Find where the given text appears and provide that cell's center as [X, Y] coordinate. 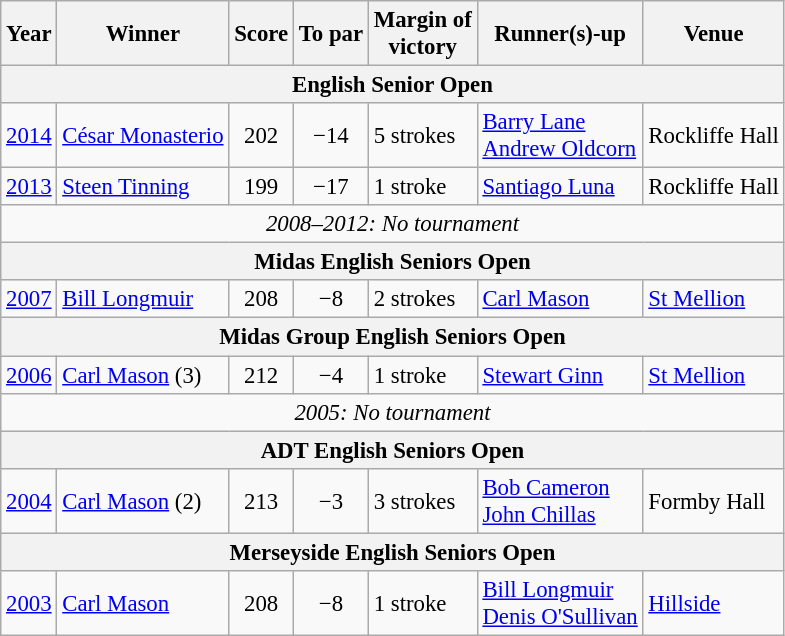
ADT English Seniors Open [392, 450]
Merseyside English Seniors Open [392, 552]
213 [262, 500]
2 strokes [422, 299]
Hillside [714, 604]
Midas English Seniors Open [392, 262]
César Monasterio [143, 136]
Midas Group English Seniors Open [392, 337]
212 [262, 375]
−3 [330, 500]
Winner [143, 34]
2013 [29, 187]
3 strokes [422, 500]
Formby Hall [714, 500]
−17 [330, 187]
2003 [29, 604]
−4 [330, 375]
2008–2012: No tournament [392, 224]
Score [262, 34]
To par [330, 34]
199 [262, 187]
2005: No tournament [392, 412]
Steen Tinning [143, 187]
Year [29, 34]
Bob Cameron John Chillas [560, 500]
Venue [714, 34]
2014 [29, 136]
Carl Mason (2) [143, 500]
Bill Longmuir [143, 299]
English Senior Open [392, 85]
5 strokes [422, 136]
Runner(s)-up [560, 34]
Carl Mason (3) [143, 375]
Bill Longmuir Denis O'Sullivan [560, 604]
Margin ofvictory [422, 34]
Stewart Ginn [560, 375]
2006 [29, 375]
2007 [29, 299]
Santiago Luna [560, 187]
202 [262, 136]
−14 [330, 136]
Barry Lane Andrew Oldcorn [560, 136]
2004 [29, 500]
